Search for the cell housing the specified text and yield its (X, Y) center coordinate. 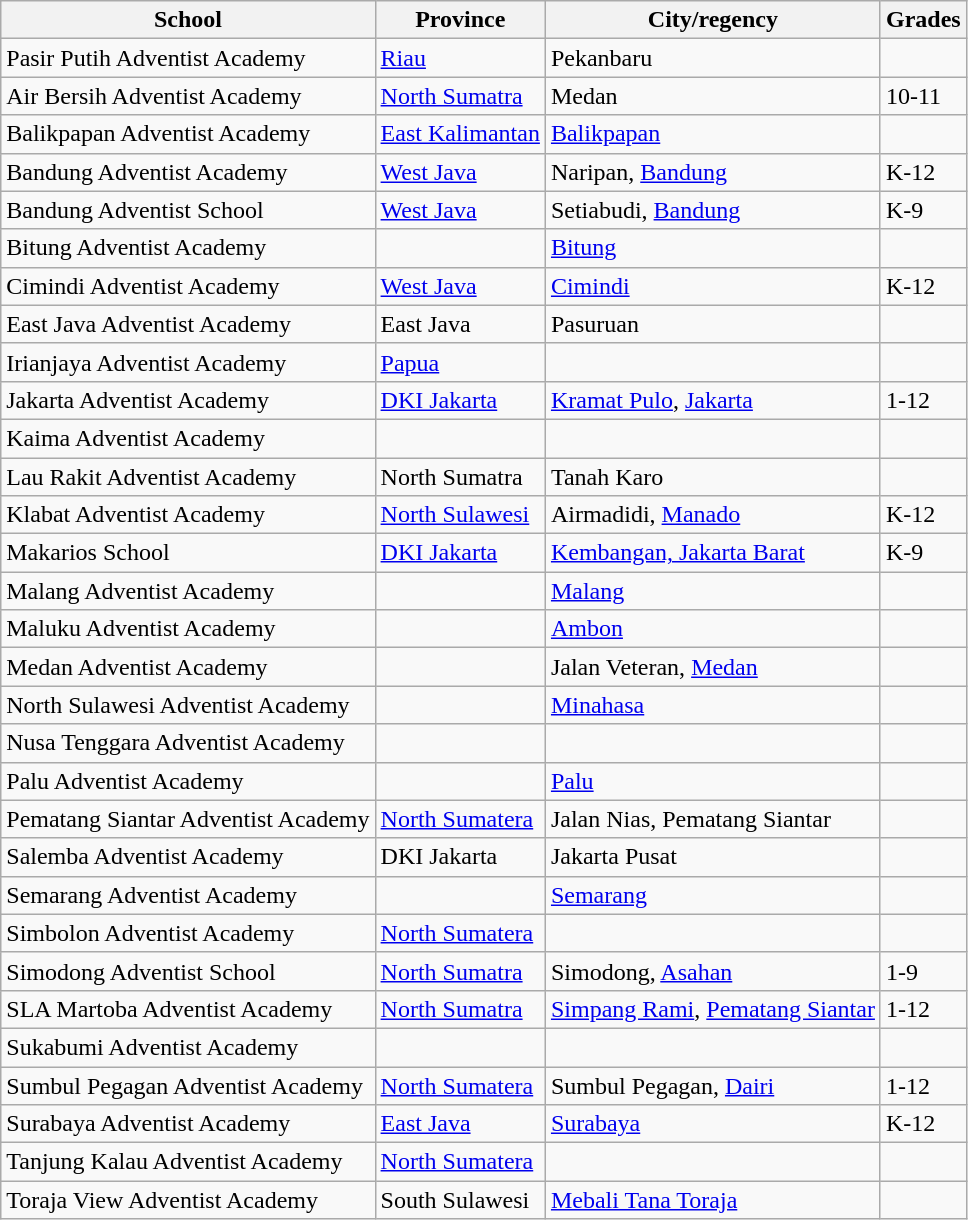
East Kalimantan (460, 134)
Simodong Adventist School (188, 971)
Simbolon Adventist Academy (188, 933)
Air Bersih Adventist Academy (188, 96)
Nusa Tenggara Adventist Academy (188, 743)
Klabat Adventist Academy (188, 515)
Jakarta Adventist Academy (188, 400)
North Sulawesi (460, 515)
Setiabudi, Bandung (712, 210)
Medan (712, 96)
1-9 (923, 971)
Ambon (712, 629)
City/regency (712, 20)
Tanjung Kalau Adventist Academy (188, 1162)
SLA Martoba Adventist Academy (188, 1009)
Medan Adventist Academy (188, 667)
Bandung Adventist School (188, 210)
School (188, 20)
Malang (712, 591)
Pekanbaru (712, 58)
North Sulawesi Adventist Academy (188, 705)
Jalan Veteran, Medan (712, 667)
Balikpapan (712, 134)
Lau Rakit Adventist Academy (188, 477)
Jalan Nias, Pematang Siantar (712, 819)
Salemba Adventist Academy (188, 857)
10-11 (923, 96)
Malang Adventist Academy (188, 591)
Simodong, Asahan (712, 971)
Bitung (712, 248)
Palu (712, 781)
Airmadidi, Manado (712, 515)
Minahasa (712, 705)
Papua (460, 362)
Surabaya Adventist Academy (188, 1124)
Mebali Tana Toraja (712, 1200)
Sukabumi Adventist Academy (188, 1047)
Jakarta Pusat (712, 857)
Pematang Siantar Adventist Academy (188, 819)
Kembangan, Jakarta Barat (712, 553)
Cimindi (712, 286)
Grades (923, 20)
Sumbul Pegagan Adventist Academy (188, 1085)
South Sulawesi (460, 1200)
Pasir Putih Adventist Academy (188, 58)
Naripan, Bandung (712, 172)
Pasuruan (712, 324)
Province (460, 20)
Kaima Adventist Academy (188, 438)
Makarios School (188, 553)
Cimindi Adventist Academy (188, 286)
Irianjaya Adventist Academy (188, 362)
Maluku Adventist Academy (188, 629)
Bandung Adventist Academy (188, 172)
Riau (460, 58)
Surabaya (712, 1124)
Palu Adventist Academy (188, 781)
Bitung Adventist Academy (188, 248)
Toraja View Adventist Academy (188, 1200)
Semarang Adventist Academy (188, 895)
Balikpapan Adventist Academy (188, 134)
Tanah Karo (712, 477)
Semarang (712, 895)
Kramat Pulo, Jakarta (712, 400)
Sumbul Pegagan, Dairi (712, 1085)
East Java Adventist Academy (188, 324)
Simpang Rami, Pematang Siantar (712, 1009)
